For the text-containing cell, return its midpoint in [X, Y] coordinate format. 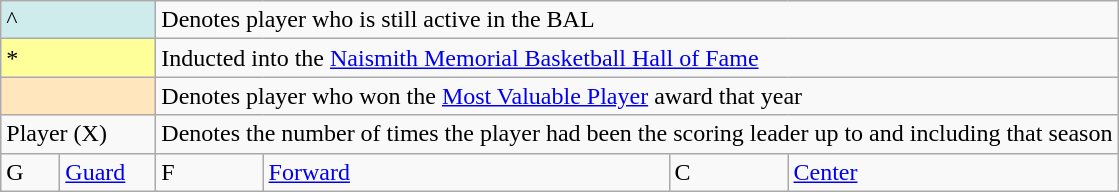
Player (X) [78, 134]
F [210, 172]
Denotes the number of times the player had been the scoring leader up to and including that season [637, 134]
Forward [466, 172]
G [30, 172]
Denotes player who is still active in the BAL [637, 20]
* [78, 58]
Inducted into the Naismith Memorial Basketball Hall of Fame [637, 58]
Guard [108, 172]
Denotes player who won the Most Valuable Player award that year [637, 96]
Center [953, 172]
^ [78, 20]
C [728, 172]
